Return [x, y] of the center of cell containing provided text 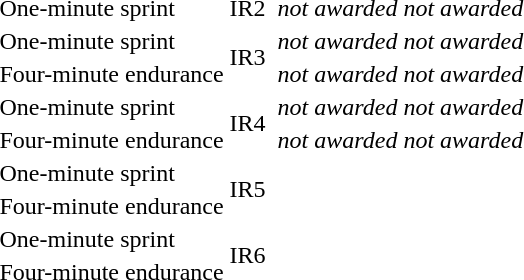
IR5 [248, 190]
IR4 [248, 124]
IR3 [248, 58]
